For the text-containing cell, return its midpoint in [X, Y] coordinate format. 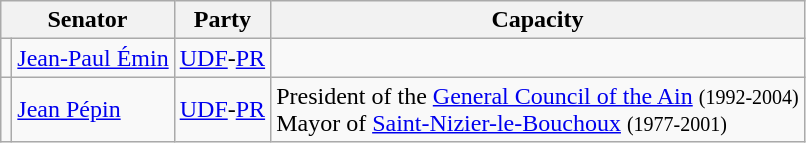
Capacity [538, 20]
Jean Pépin [93, 110]
Senator [88, 20]
Party [222, 20]
Jean-Paul Émin [93, 58]
President of the General Council of the Ain (1992-2004)Mayor of Saint-Nizier-le-Bouchoux (1977-2001) [538, 110]
